Identify which cell holds the provided text, then report its [X, Y] central coordinate. 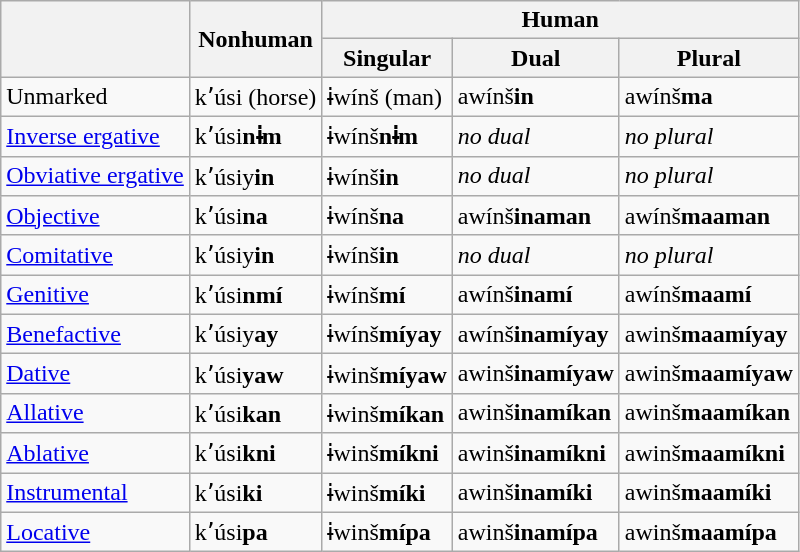
awinšinamíyaw [536, 374]
awinšmaamípa [708, 532]
ɨwinšmípa [387, 532]
ɨwinšmíkni [387, 453]
Allative [96, 413]
kʼúsina [256, 216]
Comitative [96, 255]
awínšinaman [536, 216]
Genitive [96, 295]
Ablative [96, 453]
awinšmaamíkan [708, 413]
ɨwínš (man) [387, 97]
awinšmaamíyay [708, 334]
ɨwínšmí [387, 295]
awínšin [536, 97]
awinšinamíkan [536, 413]
awinšinamíkni [536, 453]
ɨwínšnɨm [387, 136]
Benefactive [96, 334]
Singular [387, 58]
ɨwínšna [387, 216]
Instrumental [96, 492]
Objective [96, 216]
awinšmaamíkni [708, 453]
ɨwínšmíyay [387, 334]
awinšinamípa [536, 532]
Dative [96, 374]
Nonhuman [256, 39]
awínšma [708, 97]
awinšinamíki [536, 492]
awínšmaaman [708, 216]
kʼúsiyaw [256, 374]
Plural [708, 58]
kʼúsinmí [256, 295]
kʼúsikni [256, 453]
awínšinamí [536, 295]
awínšmaamí [708, 295]
Obviative ergative [96, 176]
kʼúsipa [256, 532]
kʼúsikan [256, 413]
Locative [96, 532]
Inverse ergative [96, 136]
kʼúsi (horse) [256, 97]
Unmarked [96, 97]
Human [560, 20]
awinšmaamíki [708, 492]
ɨwinšmíki [387, 492]
kʼúsiki [256, 492]
awínšinamíyay [536, 334]
Dual [536, 58]
ɨwinšmíyaw [387, 374]
awinšmaamíyaw [708, 374]
kʼúsinɨm [256, 136]
ɨwinšmíkan [387, 413]
kʼúsiyay [256, 334]
